Find where the given text appears and provide that cell's center as [x, y] coordinate. 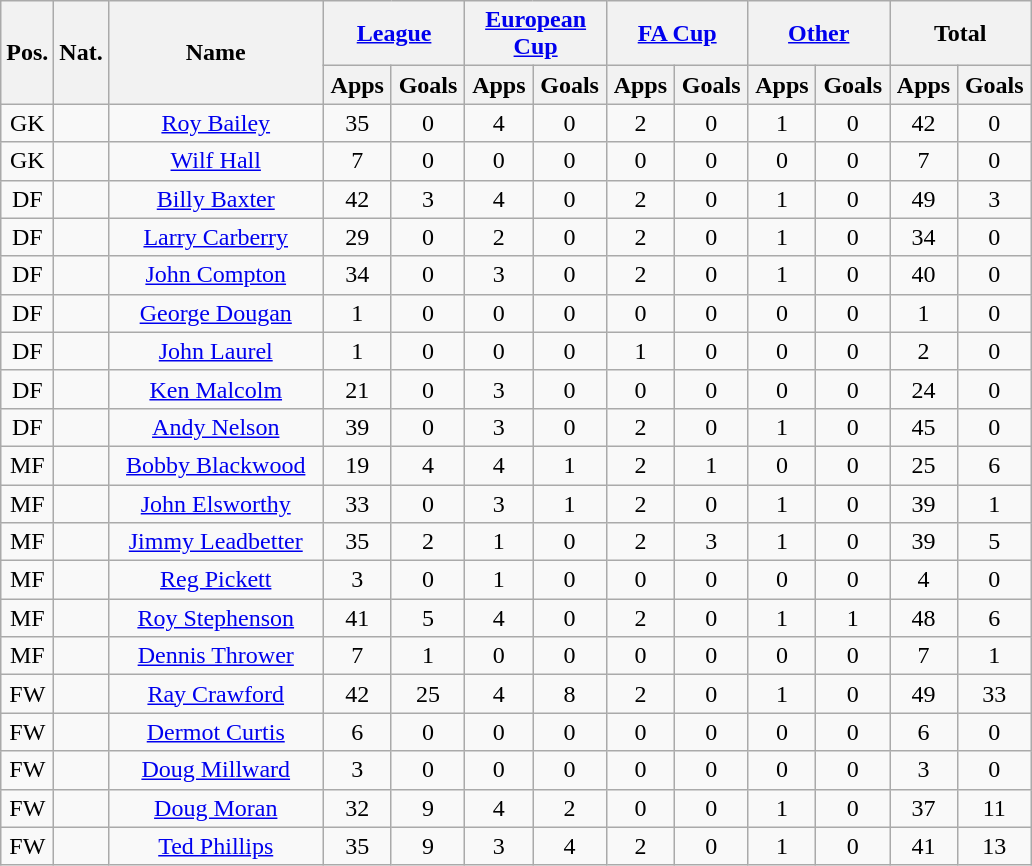
FA Cup [677, 34]
Name [216, 52]
Ray Crawford [216, 694]
29 [357, 237]
24 [924, 389]
Andy Nelson [216, 427]
Other [819, 34]
John Laurel [216, 351]
Total [961, 34]
Billy Baxter [216, 199]
45 [924, 427]
Ken Malcolm [216, 389]
Ted Phillips [216, 846]
21 [357, 389]
Doug Millward [216, 770]
Nat. [81, 52]
European Cup [536, 34]
John Compton [216, 275]
40 [924, 275]
Roy Bailey [216, 123]
8 [570, 694]
Dermot Curtis [216, 732]
37 [924, 808]
Dennis Thrower [216, 656]
Pos. [28, 52]
11 [994, 808]
League [394, 34]
19 [357, 465]
Wilf Hall [216, 161]
48 [924, 618]
Doug Moran [216, 808]
John Elsworthy [216, 503]
Jimmy Leadbetter [216, 542]
13 [994, 846]
32 [357, 808]
Larry Carberry [216, 237]
Bobby Blackwood [216, 465]
Reg Pickett [216, 580]
George Dougan [216, 313]
Roy Stephenson [216, 618]
